Return [x, y] of the center of cell containing provided text 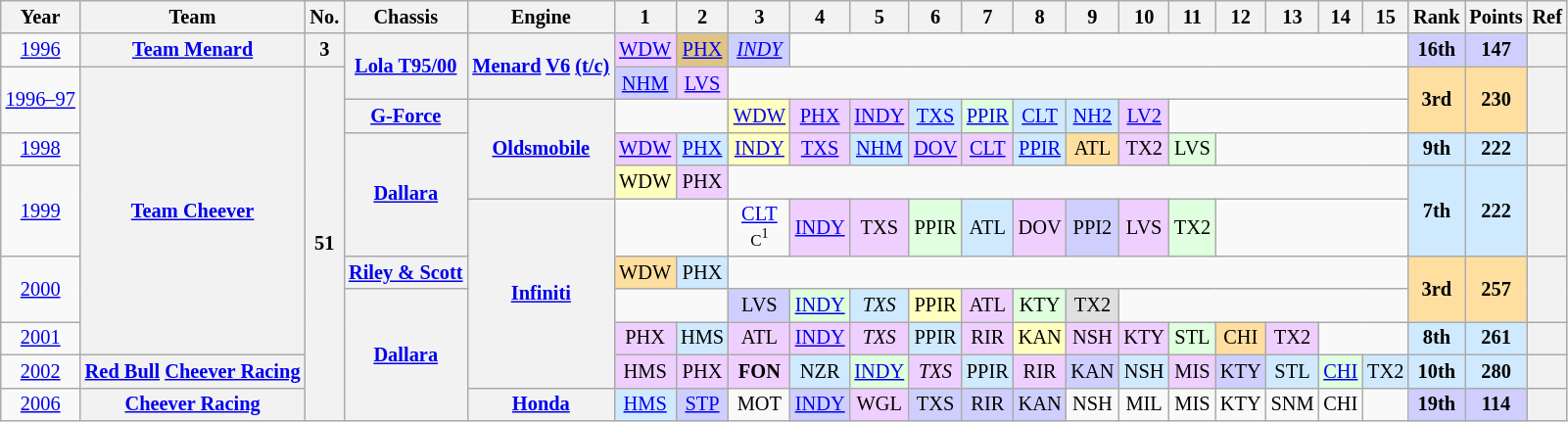
1999 [41, 211]
Rank [1436, 17]
PPI2 [1093, 227]
10th [1436, 371]
257 [1497, 288]
12 [1241, 17]
9th [1436, 149]
2006 [41, 404]
NH2 [1093, 116]
STP [702, 404]
WGL [879, 404]
2000 [41, 288]
15 [1385, 17]
2001 [41, 338]
Points [1497, 17]
16th [1436, 50]
5 [879, 17]
19th [1436, 404]
Red Bull Cheever Racing [193, 371]
230 [1497, 100]
10 [1144, 17]
Chassis [405, 17]
6 [935, 17]
1 [644, 17]
8th [1436, 338]
Cheever Racing [193, 404]
1996 [41, 50]
CLTC1 [760, 227]
G-Force [405, 116]
2 [702, 17]
8 [1040, 17]
51 [324, 244]
Honda [541, 404]
Riley & Scott [405, 272]
1998 [41, 149]
Team [193, 17]
MIL [1144, 404]
Menard V6 (t/c) [541, 67]
SNM [1293, 404]
LV2 [1144, 116]
280 [1497, 371]
FON [760, 371]
7th [1436, 211]
No. [324, 17]
Lola T95/00 [405, 67]
Oldsmobile [541, 149]
Team Menard [193, 50]
Infiniti [541, 292]
Team Cheever [193, 211]
7 [987, 17]
11 [1193, 17]
13 [1293, 17]
4 [821, 17]
261 [1497, 338]
Engine [541, 17]
1996–97 [41, 100]
NZR [821, 371]
147 [1497, 50]
114 [1497, 404]
MOT [760, 404]
14 [1340, 17]
Ref [1547, 17]
2002 [41, 371]
Year [41, 17]
9 [1093, 17]
